Search for the cell housing the specified text and yield its [x, y] center coordinate. 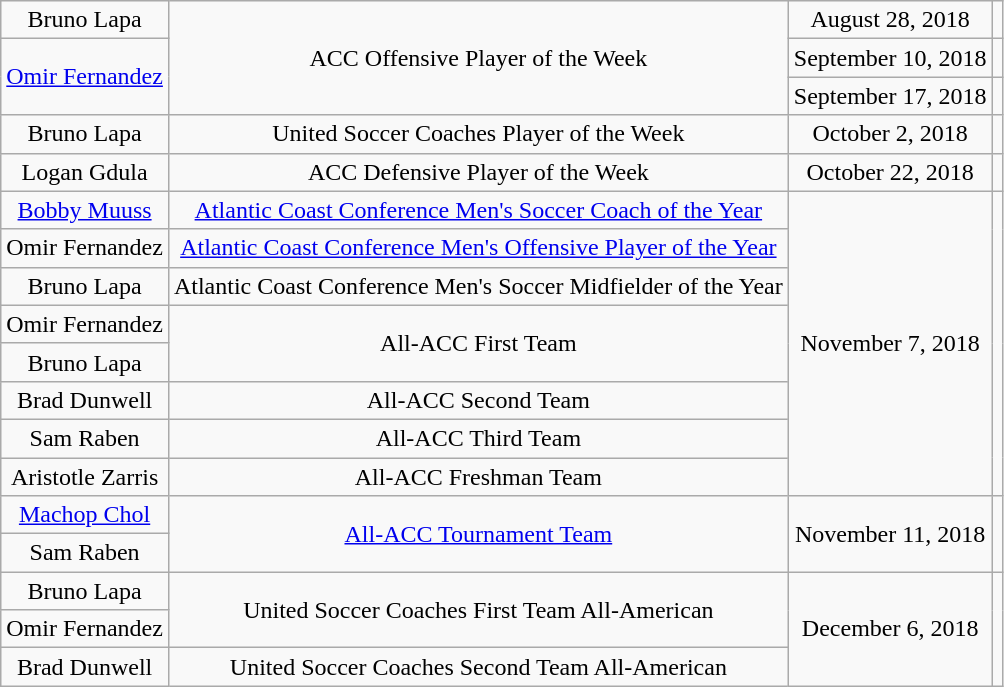
Aristotle Zarris [85, 477]
All-ACC First Team [478, 343]
August 28, 2018 [890, 20]
United Soccer Coaches Player of the Week [478, 134]
United Soccer Coaches Second Team All-American [478, 667]
All-ACC Third Team [478, 438]
ACC Defensive Player of the Week [478, 172]
Logan Gdula [85, 172]
Atlantic Coast Conference Men's Soccer Coach of the Year [478, 210]
November 7, 2018 [890, 343]
Machop Chol [85, 515]
All-ACC Tournament Team [478, 534]
ACC Offensive Player of the Week [478, 58]
September 17, 2018 [890, 96]
United Soccer Coaches First Team All-American [478, 610]
Atlantic Coast Conference Men's Soccer Midfielder of the Year [478, 286]
October 22, 2018 [890, 172]
December 6, 2018 [890, 629]
All-ACC Freshman Team [478, 477]
September 10, 2018 [890, 58]
November 11, 2018 [890, 534]
Atlantic Coast Conference Men's Offensive Player of the Year [478, 248]
All-ACC Second Team [478, 400]
October 2, 2018 [890, 134]
Bobby Muuss [85, 210]
